Output the (X, Y) coordinate of the center of the cell containing the given text.  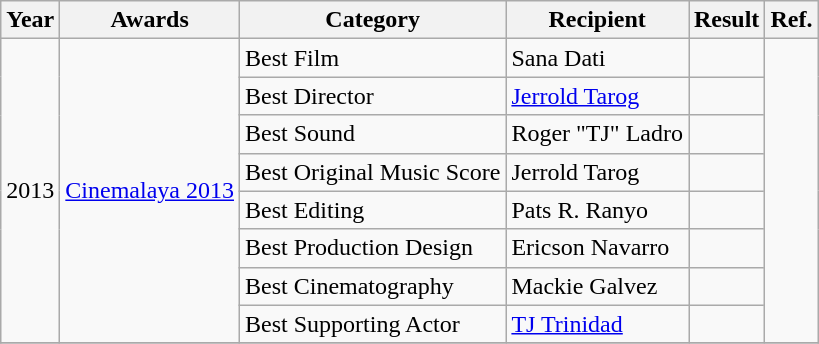
Category (373, 20)
Recipient (598, 20)
Best Film (373, 58)
Best Sound (373, 134)
Best Editing (373, 210)
Ericson Navarro (598, 248)
Best Director (373, 96)
TJ Trinidad (598, 324)
Ref. (792, 20)
Best Cinematography (373, 286)
Sana Dati (598, 58)
2013 (30, 191)
Best Supporting Actor (373, 324)
Best Original Music Score (373, 172)
Awards (150, 20)
Result (726, 20)
Cinemalaya 2013 (150, 191)
Roger "TJ" Ladro (598, 134)
Mackie Galvez (598, 286)
Year (30, 20)
Pats R. Ranyo (598, 210)
Best Production Design (373, 248)
